Return (X, Y) of the center of cell containing provided text 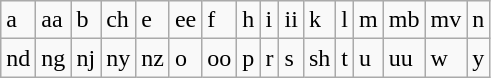
w (446, 58)
y (478, 58)
aa (54, 20)
mv (446, 20)
sh (319, 58)
f (220, 20)
oo (220, 58)
uu (404, 58)
a (18, 20)
k (319, 20)
ch (118, 20)
mb (404, 20)
r (270, 58)
ng (54, 58)
b (86, 20)
ny (118, 58)
nj (86, 58)
ee (185, 20)
l (345, 20)
n (478, 20)
o (185, 58)
i (270, 20)
t (345, 58)
e (153, 20)
nd (18, 58)
nz (153, 58)
p (248, 58)
m (369, 20)
h (248, 20)
ii (291, 20)
u (369, 58)
s (291, 58)
